For the text-containing cell, return its midpoint in [x, y] coordinate format. 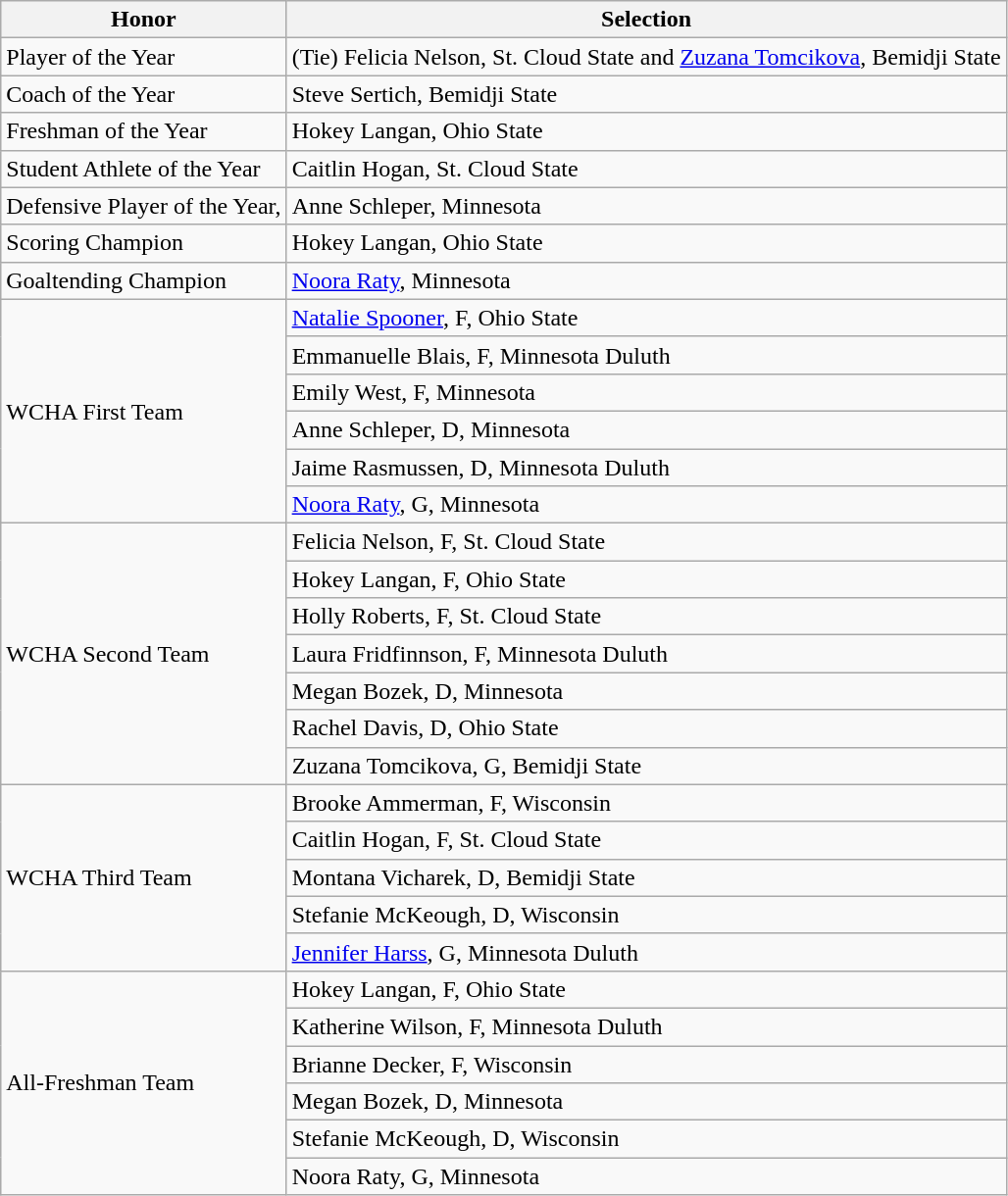
Defensive Player of the Year, [143, 206]
Emmanuelle Blais, F, Minnesota Duluth [646, 355]
WCHA Third Team [143, 877]
Natalie Spooner, F, Ohio State [646, 318]
Goaltending Champion [143, 280]
Scoring Champion [143, 243]
Jaime Rasmussen, D, Minnesota Duluth [646, 468]
Brooke Ammerman, F, Wisconsin [646, 803]
Steve Sertich, Bemidji State [646, 94]
Rachel Davis, D, Ohio State [646, 728]
Laura Fridfinnson, F, Minnesota Duluth [646, 654]
Katherine Wilson, F, Minnesota Duluth [646, 1026]
Caitlin Hogan, F, St. Cloud State [646, 840]
Emily West, F, Minnesota [646, 392]
Noora Raty, Minnesota [646, 280]
Selection [646, 20]
Player of the Year [143, 57]
Holly Roberts, F, St. Cloud State [646, 617]
Freshman of the Year [143, 131]
All-Freshman Team [143, 1082]
WCHA Second Team [143, 654]
Felicia Nelson, F, St. Cloud State [646, 542]
Coach of the Year [143, 94]
Zuzana Tomcikova, G, Bemidji State [646, 766]
Caitlin Hogan, St. Cloud State [646, 169]
Montana Vicharek, D, Bemidji State [646, 877]
Jennifer Harss, G, Minnesota Duluth [646, 952]
Anne Schleper, D, Minnesota [646, 429]
Student Athlete of the Year [143, 169]
Brianne Decker, F, Wisconsin [646, 1064]
Honor [143, 20]
Anne Schleper, Minnesota [646, 206]
(Tie) Felicia Nelson, St. Cloud State and Zuzana Tomcikova, Bemidji State [646, 57]
WCHA First Team [143, 411]
